Return the [x, y] coordinate for the center point of the cell that contains the specified text.  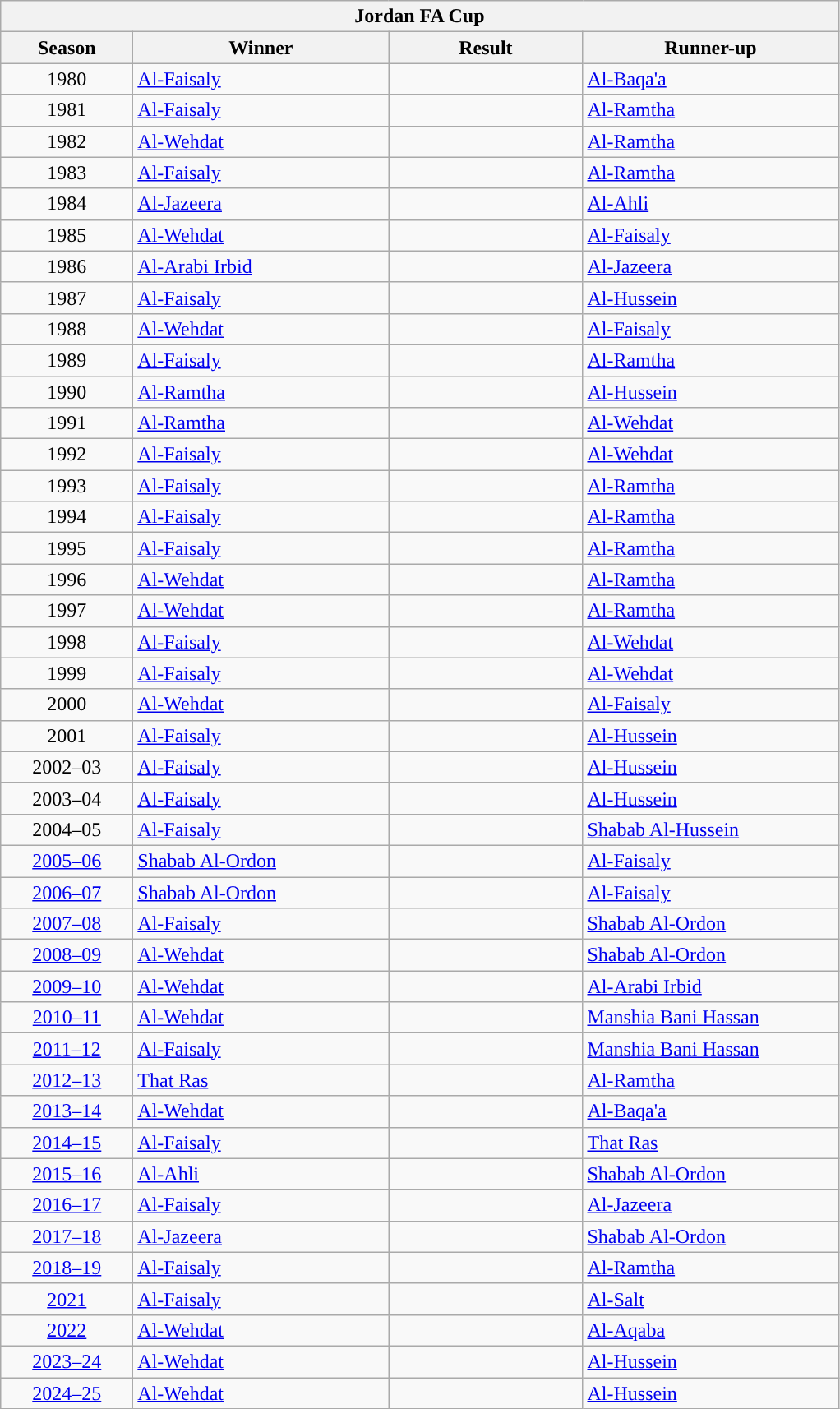
2018–19 [67, 1268]
Runner-up [710, 48]
1989 [67, 360]
2004–05 [67, 829]
2015–16 [67, 1174]
2021 [67, 1299]
Result [486, 48]
2022 [67, 1330]
Al-Salt [710, 1299]
1983 [67, 173]
2003–04 [67, 798]
2017–18 [67, 1236]
2009–10 [67, 986]
2008–09 [67, 955]
1997 [67, 611]
1994 [67, 517]
1985 [67, 235]
1981 [67, 110]
2013–14 [67, 1111]
1996 [67, 580]
2001 [67, 736]
1998 [67, 642]
2011–12 [67, 1049]
2012–13 [67, 1080]
1995 [67, 548]
1992 [67, 455]
Jordan FA Cup [419, 16]
2016–17 [67, 1205]
1999 [67, 673]
1987 [67, 298]
Shabab Al-Hussein [710, 829]
2024–25 [67, 1393]
Winner [261, 48]
1982 [67, 141]
1993 [67, 486]
1984 [67, 204]
1990 [67, 392]
1988 [67, 329]
Al-Aqaba [710, 1330]
2005–06 [67, 861]
Season [67, 48]
2007–08 [67, 924]
2014–15 [67, 1143]
2006–07 [67, 892]
2000 [67, 704]
1980 [67, 79]
2002–03 [67, 767]
2023–24 [67, 1361]
2010–11 [67, 1018]
1991 [67, 423]
1986 [67, 266]
